From the cell containing the given text, extract its center point as (x, y) coordinate. 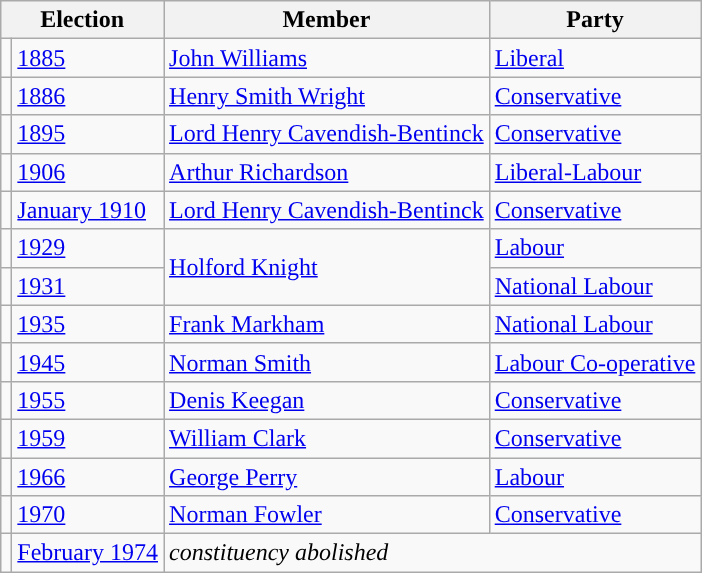
Denis Keegan (327, 400)
William Clark (327, 438)
1945 (88, 362)
Norman Smith (327, 362)
January 1910 (88, 210)
1955 (88, 400)
1885 (88, 58)
1929 (88, 248)
George Perry (327, 477)
1886 (88, 96)
constituency abolished (432, 553)
John Williams (327, 58)
Liberal-Labour (595, 172)
Liberal (595, 58)
Frank Markham (327, 324)
Holford Knight (327, 267)
Election (82, 20)
Norman Fowler (327, 515)
Labour Co-operative (595, 362)
1935 (88, 324)
Arthur Richardson (327, 172)
Party (595, 20)
1959 (88, 438)
February 1974 (88, 553)
1970 (88, 515)
1895 (88, 134)
Member (327, 20)
Henry Smith Wright (327, 96)
1966 (88, 477)
1906 (88, 172)
1931 (88, 286)
